Capture the cell that displays the provided text and extract its (x, y) central coordinate. 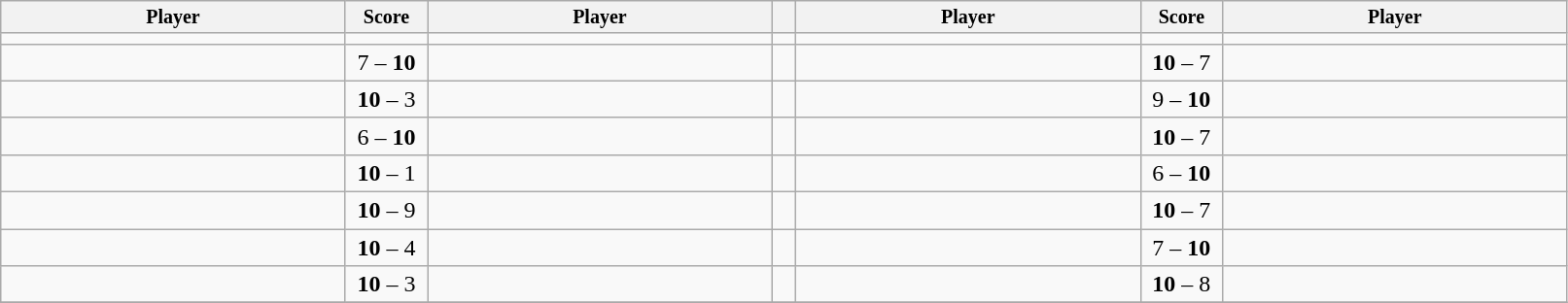
10 – 9 (386, 211)
9 – 10 (1181, 99)
10 – 1 (386, 173)
10 – 4 (386, 248)
10 – 8 (1181, 285)
